Determine the [x, y] coordinate at the center of the cell enclosing the given text.  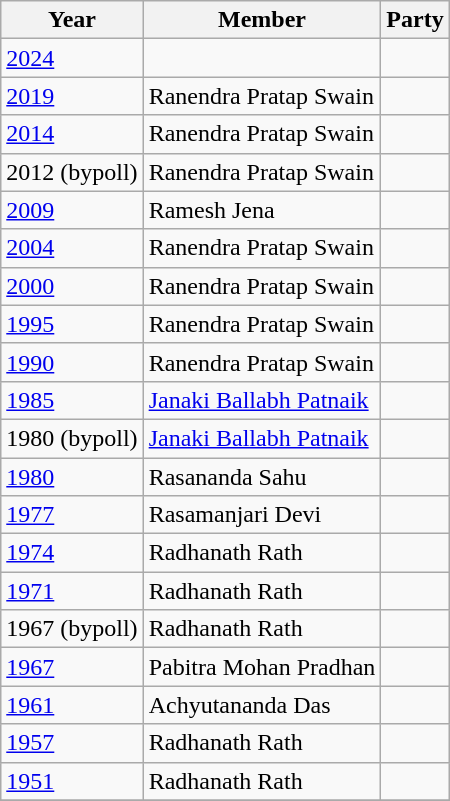
1977 [72, 515]
Year [72, 20]
1980 [72, 477]
Achyutananda Das [262, 705]
1985 [72, 400]
2014 [72, 134]
1971 [72, 591]
1961 [72, 705]
1990 [72, 362]
Member [262, 20]
1957 [72, 743]
1980 (bypoll) [72, 438]
1967 (bypoll) [72, 629]
2012 (bypoll) [72, 172]
2019 [72, 96]
1951 [72, 781]
Ramesh Jena [262, 210]
1974 [72, 553]
2024 [72, 58]
2000 [72, 286]
2009 [72, 210]
Rasananda Sahu [262, 477]
Pabitra Mohan Pradhan [262, 667]
1967 [72, 667]
2004 [72, 248]
Rasamanjari Devi [262, 515]
Party [415, 20]
1995 [72, 324]
